Capture the cell that displays the provided text and extract its [x, y] central coordinate. 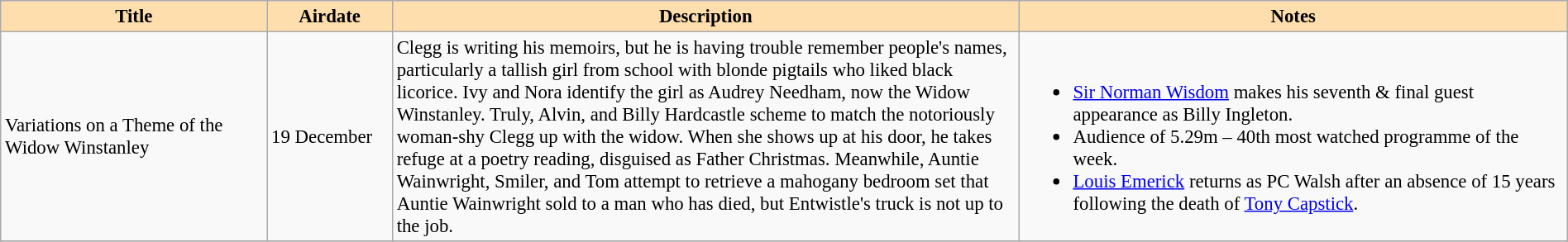
19 December [330, 137]
Notes [1293, 17]
Variations on a Theme of the Widow Winstanley [134, 137]
Airdate [330, 17]
Description [705, 17]
Title [134, 17]
